Find where the given text appears and provide that cell's center as [X, Y] coordinate. 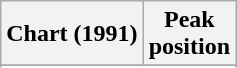
Peakposition [189, 34]
Chart (1991) [72, 34]
